Locate the cell with the specified text and output its (X, Y) center coordinate. 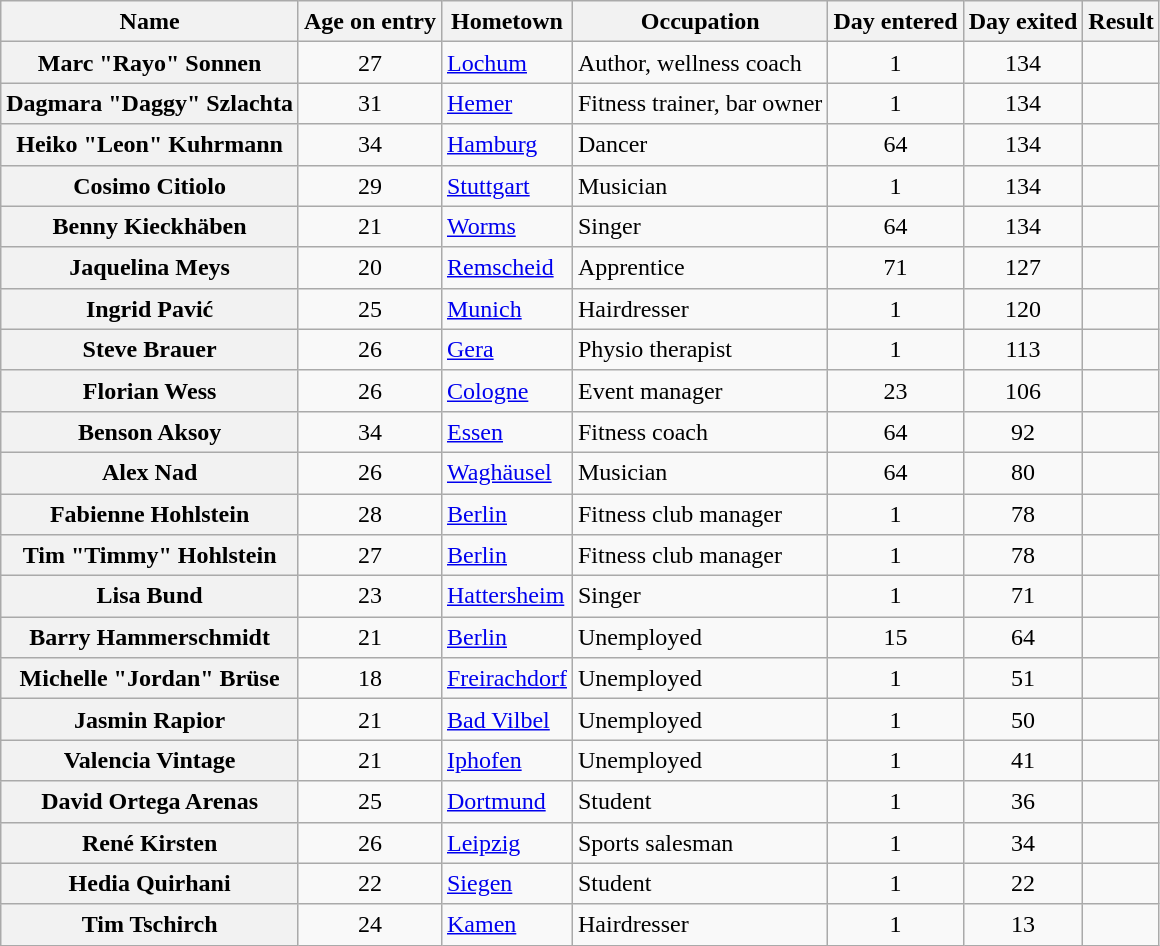
Ingrid Pavić (150, 308)
Sports salesman (700, 842)
Lochum (506, 62)
Benny Kieckhäben (150, 226)
Barry Hammerschmidt (150, 638)
Dagmara "Daggy" Szlachta (150, 104)
Worms (506, 226)
Florian Wess (150, 390)
28 (370, 514)
Munich (506, 308)
Cologne (506, 390)
Valencia Vintage (150, 760)
15 (896, 638)
Alex Nad (150, 472)
20 (370, 268)
Stuttgart (506, 186)
Fabienne Hohlstein (150, 514)
Hometown (506, 22)
Kamen (506, 924)
Hemer (506, 104)
92 (1023, 432)
Result (1121, 22)
127 (1023, 268)
Remscheid (506, 268)
Waghäusel (506, 472)
René Kirsten (150, 842)
13 (1023, 924)
Hamburg (506, 144)
Jasmin Rapior (150, 720)
41 (1023, 760)
Gera (506, 350)
Hattersheim (506, 596)
Age on entry (370, 22)
Jaquelina Meys (150, 268)
Essen (506, 432)
Tim Tschirch (150, 924)
36 (1023, 802)
Lisa Bund (150, 596)
David Ortega Arenas (150, 802)
51 (1023, 678)
50 (1023, 720)
Apprentice (700, 268)
Iphofen (506, 760)
Name (150, 22)
Dortmund (506, 802)
Occupation (700, 22)
Physio therapist (700, 350)
120 (1023, 308)
106 (1023, 390)
80 (1023, 472)
Cosimo Citiolo (150, 186)
24 (370, 924)
Event manager (700, 390)
Michelle "Jordan" Brüse (150, 678)
113 (1023, 350)
Hedia Quirhani (150, 884)
Fitness trainer, bar owner (700, 104)
18 (370, 678)
Benson Aksoy (150, 432)
Dancer (700, 144)
Tim "Timmy" Hohlstein (150, 556)
Marc "Rayo" Sonnen (150, 62)
Freirachdorf (506, 678)
29 (370, 186)
Heiko "Leon" Kuhrmann (150, 144)
Bad Vilbel (506, 720)
Fitness coach (700, 432)
Siegen (506, 884)
Author, wellness coach (700, 62)
31 (370, 104)
Steve Brauer (150, 350)
Leipzig (506, 842)
Day exited (1023, 22)
Day entered (896, 22)
